For the text-containing cell, return its midpoint in [x, y] coordinate format. 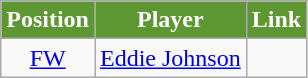
FW [48, 58]
Position [48, 20]
Link [276, 20]
Player [170, 20]
Eddie Johnson [170, 58]
